Pinpoint the cell where the given text exists, returning its [X, Y] midpoint coordinate. 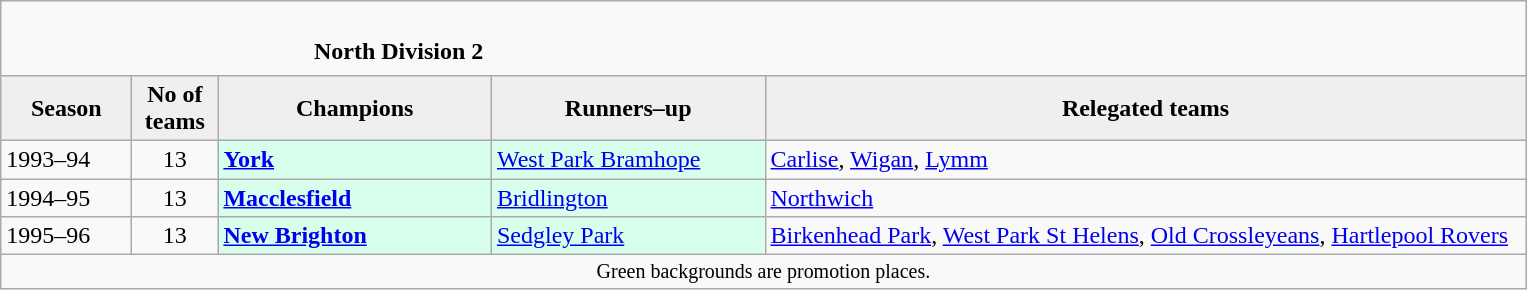
Relegated teams [1146, 108]
Macclesfield [355, 197]
Carlise, Wigan, Lymm [1146, 159]
New Brighton [355, 236]
West Park Bramhope [628, 159]
Season [66, 108]
Green backgrounds are promotion places. [764, 272]
No of teams [175, 108]
Bridlington [628, 197]
1993–94 [66, 159]
Northwich [1146, 197]
1995–96 [66, 236]
Sedgley Park [628, 236]
Birkenhead Park, West Park St Helens, Old Crossleyeans, Hartlepool Rovers [1146, 236]
Champions [355, 108]
Runners–up [628, 108]
1994–95 [66, 197]
York [355, 159]
